Return the (X, Y) coordinate for the center point of the cell that contains the specified text.  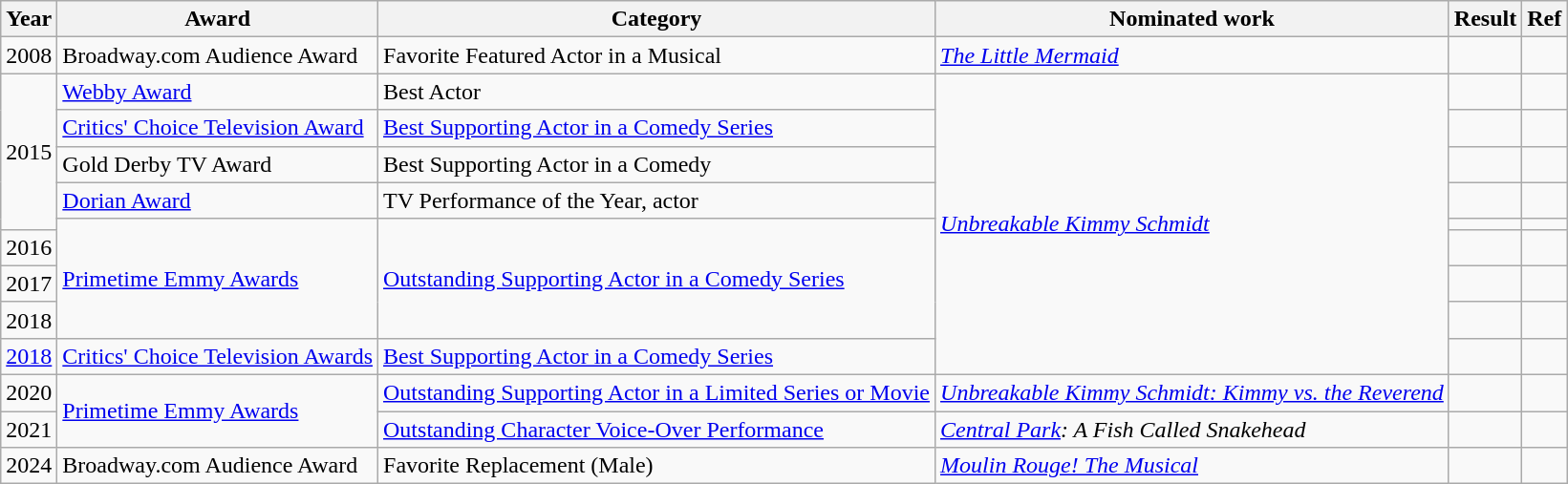
Category (657, 19)
2015 (29, 151)
Favorite Replacement (Male) (657, 466)
2008 (29, 55)
2016 (29, 247)
Result (1485, 19)
2017 (29, 284)
Dorian Award (218, 200)
Nominated work (1192, 19)
Critics' Choice Television Award (218, 128)
Year (29, 19)
Webby Award (218, 92)
Gold Derby TV Award (218, 164)
The Little Mermaid (1192, 55)
Moulin Rouge! The Musical (1192, 466)
Award (218, 19)
TV Performance of the Year, actor (657, 200)
Outstanding Supporting Actor in a Limited Series or Movie (657, 392)
Central Park: A Fish Called Snakehead (1192, 429)
Ref (1544, 19)
Outstanding Character Voice-Over Performance (657, 429)
Favorite Featured Actor in a Musical (657, 55)
2024 (29, 466)
2020 (29, 392)
Best Actor (657, 92)
Best Supporting Actor in a Comedy (657, 164)
Unbreakable Kimmy Schmidt: Kimmy vs. the Reverend (1192, 392)
Critics' Choice Television Awards (218, 356)
2021 (29, 429)
Unbreakable Kimmy Schmidt (1192, 224)
Outstanding Supporting Actor in a Comedy Series (657, 279)
